Identify which cell holds the provided text, then report its (x, y) central coordinate. 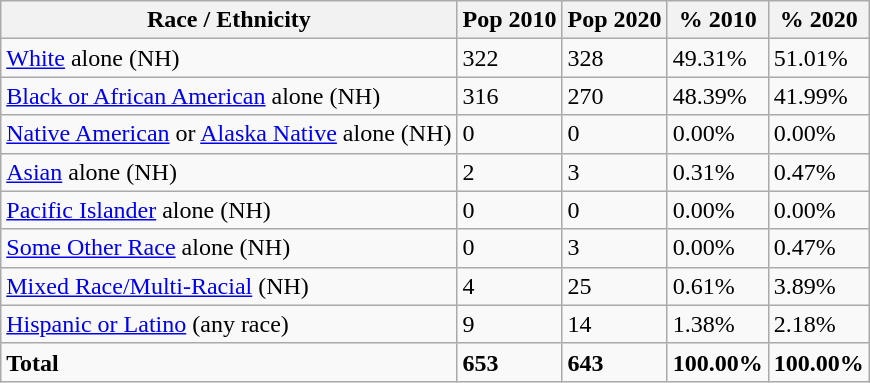
White alone (NH) (229, 58)
2.18% (818, 324)
Native American or Alaska Native alone (NH) (229, 134)
316 (510, 96)
4 (510, 286)
14 (614, 324)
Total (229, 362)
41.99% (818, 96)
3.89% (818, 286)
270 (614, 96)
Black or African American alone (NH) (229, 96)
0.61% (718, 286)
Some Other Race alone (NH) (229, 248)
48.39% (718, 96)
Hispanic or Latino (any race) (229, 324)
Asian alone (NH) (229, 172)
653 (510, 362)
643 (614, 362)
% 2020 (818, 20)
9 (510, 324)
% 2010 (718, 20)
Pop 2010 (510, 20)
2 (510, 172)
1.38% (718, 324)
Race / Ethnicity (229, 20)
0.31% (718, 172)
Pacific Islander alone (NH) (229, 210)
Pop 2020 (614, 20)
49.31% (718, 58)
328 (614, 58)
Mixed Race/Multi-Racial (NH) (229, 286)
51.01% (818, 58)
25 (614, 286)
322 (510, 58)
